Search for the cell housing the specified text and yield its (X, Y) center coordinate. 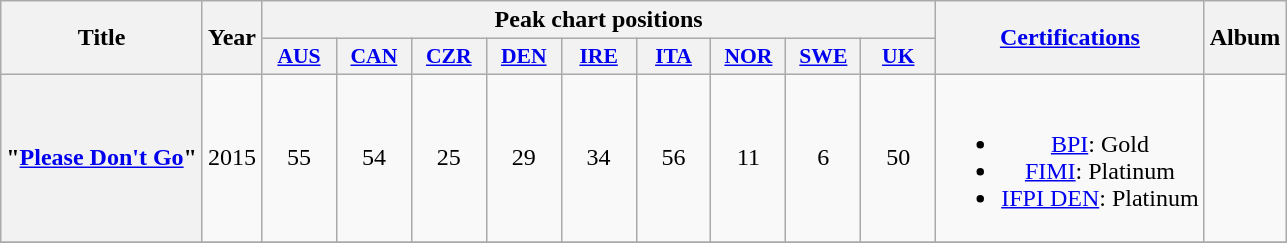
Year (232, 38)
56 (674, 158)
DEN (524, 57)
25 (448, 158)
CZR (448, 57)
Title (102, 38)
UK (898, 57)
34 (598, 158)
"Please Don't Go" (102, 158)
54 (374, 158)
2015 (232, 158)
11 (748, 158)
50 (898, 158)
IRE (598, 57)
ITA (674, 57)
AUS (300, 57)
Album (1245, 38)
6 (824, 158)
29 (524, 158)
Peak chart positions (599, 20)
Certifications (1070, 38)
55 (300, 158)
NOR (748, 57)
BPI: GoldFIMI: PlatinumIFPI DEN: Platinum (1070, 158)
CAN (374, 57)
SWE (824, 57)
